Locate the cell with the specified text and output its [x, y] center coordinate. 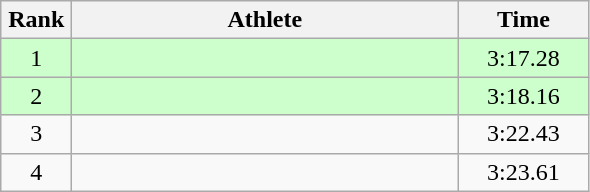
3:17.28 [524, 58]
3:18.16 [524, 96]
4 [36, 172]
2 [36, 96]
Athlete [265, 20]
3:22.43 [524, 134]
3 [36, 134]
Time [524, 20]
Rank [36, 20]
1 [36, 58]
3:23.61 [524, 172]
